Capture the cell that displays the provided text and extract its (X, Y) central coordinate. 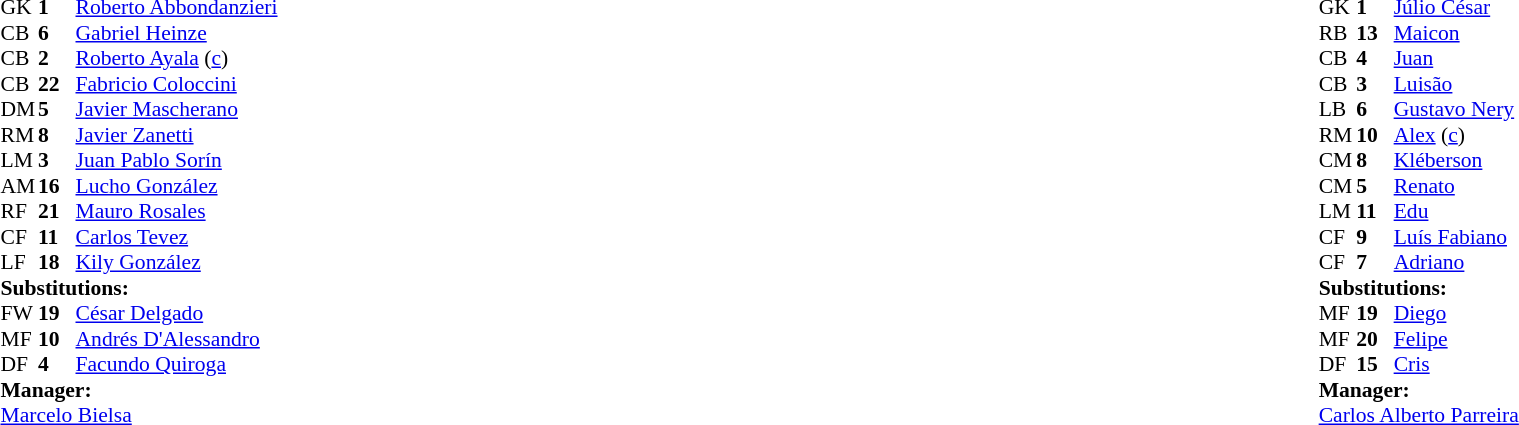
Alex (c) (1456, 135)
22 (57, 84)
Lucho González (177, 186)
Renato (1456, 186)
LB (1338, 109)
2 (57, 59)
Roberto Ayala (c) (177, 59)
Javier Mascherano (177, 109)
DM (19, 109)
Mauro Rosales (177, 211)
13 (1375, 33)
LF (19, 263)
RF (19, 211)
20 (1375, 339)
Facundo Quiroga (177, 365)
Cris (1456, 365)
Kily González (177, 263)
Fabricio Coloccini (177, 84)
César Delgado (177, 313)
Kléberson (1456, 161)
7 (1375, 263)
Edu (1456, 211)
9 (1375, 237)
21 (57, 211)
Juan Pablo Sorín (177, 161)
15 (1375, 365)
Felipe (1456, 339)
18 (57, 263)
Luís Fabiano (1456, 237)
16 (57, 186)
Diego (1456, 313)
Andrés D'Alessandro (177, 339)
Javier Zanetti (177, 135)
RB (1338, 33)
FW (19, 313)
Juan (1456, 59)
Adriano (1456, 263)
Gustavo Nery (1456, 109)
Gabriel Heinze (177, 33)
Luisão (1456, 84)
AM (19, 186)
Carlos Tevez (177, 237)
Maicon (1456, 33)
